From the cell containing the given text, extract its center point as (x, y) coordinate. 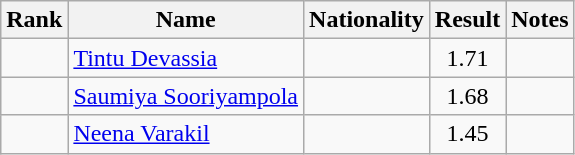
Rank (34, 20)
Tintu Devassia (186, 58)
Nationality (367, 20)
1.68 (467, 96)
1.71 (467, 58)
1.45 (467, 134)
Neena Varakil (186, 134)
Result (467, 20)
Notes (540, 20)
Name (186, 20)
Saumiya Sooriyampola (186, 96)
